Capture the cell that displays the provided text and extract its (X, Y) central coordinate. 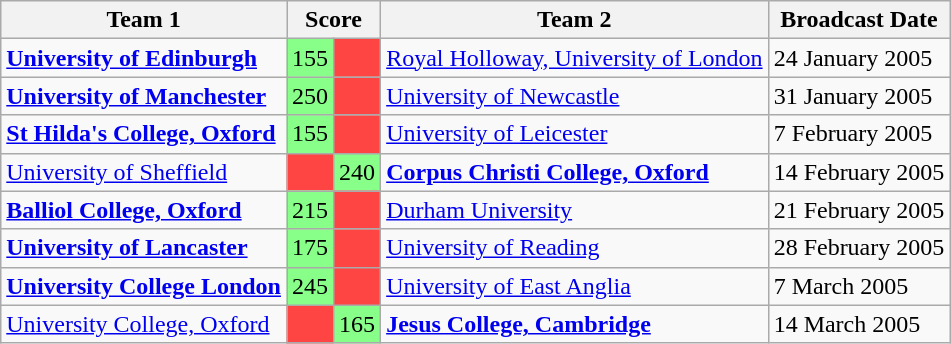
250 (310, 96)
Durham University (574, 210)
University of Sheffield (144, 172)
7 February 2005 (859, 134)
Corpus Christi College, Oxford (574, 172)
14 March 2005 (859, 324)
University of East Anglia (574, 286)
7 March 2005 (859, 286)
University of Newcastle (574, 96)
Team 1 (144, 20)
Team 2 (574, 20)
University of Edinburgh (144, 58)
University of Lancaster (144, 248)
University College London (144, 286)
21 February 2005 (859, 210)
240 (358, 172)
Score (333, 20)
University College, Oxford (144, 324)
University of Leicester (574, 134)
St Hilda's College, Oxford (144, 134)
Balliol College, Oxford (144, 210)
Royal Holloway, University of London (574, 58)
24 January 2005 (859, 58)
University of Reading (574, 248)
31 January 2005 (859, 96)
28 February 2005 (859, 248)
215 (310, 210)
14 February 2005 (859, 172)
245 (310, 286)
Broadcast Date (859, 20)
165 (358, 324)
University of Manchester (144, 96)
Jesus College, Cambridge (574, 324)
175 (310, 248)
